Pinpoint the cell where the given text exists, returning its (x, y) midpoint coordinate. 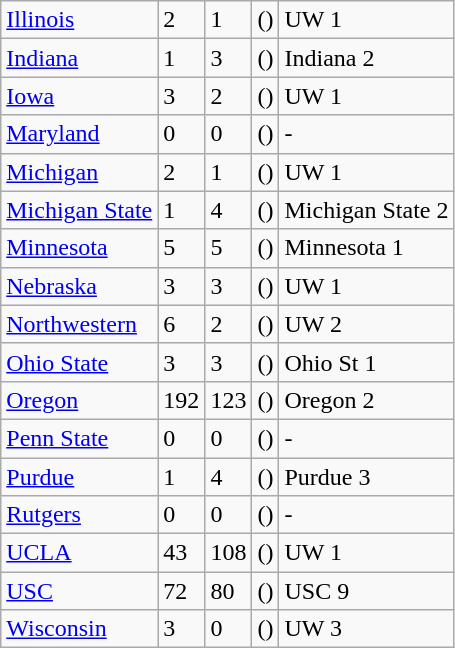
USC 9 (366, 591)
Nebraska (80, 286)
123 (228, 400)
Wisconsin (80, 629)
Michigan State 2 (366, 210)
Purdue 3 (366, 477)
Northwestern (80, 324)
Oregon (80, 400)
108 (228, 553)
Ohio State (80, 362)
72 (182, 591)
Illinois (80, 20)
Michigan (80, 172)
UW 2 (366, 324)
Iowa (80, 96)
Minnesota 1 (366, 248)
Indiana 2 (366, 58)
Ohio St 1 (366, 362)
Oregon 2 (366, 400)
Minnesota (80, 248)
80 (228, 591)
Rutgers (80, 515)
6 (182, 324)
Maryland (80, 134)
Michigan State (80, 210)
192 (182, 400)
Indiana (80, 58)
UW 3 (366, 629)
Penn State (80, 438)
43 (182, 553)
Purdue (80, 477)
USC (80, 591)
UCLA (80, 553)
